Extract the [x, y] coordinate from the center of the cell holding the provided text.  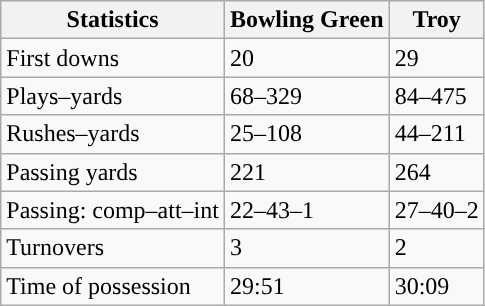
First downs [113, 58]
29 [436, 58]
221 [306, 172]
264 [436, 172]
Troy [436, 20]
27–40–2 [436, 210]
25–108 [306, 134]
20 [306, 58]
22–43–1 [306, 210]
Statistics [113, 20]
Passing: comp–att–int [113, 210]
84–475 [436, 96]
2 [436, 248]
Plays–yards [113, 96]
Passing yards [113, 172]
Turnovers [113, 248]
Bowling Green [306, 20]
3 [306, 248]
29:51 [306, 286]
Rushes–yards [113, 134]
Time of possession [113, 286]
44–211 [436, 134]
30:09 [436, 286]
68–329 [306, 96]
